Determine the (x, y) coordinate at the center of the cell enclosing the given text.  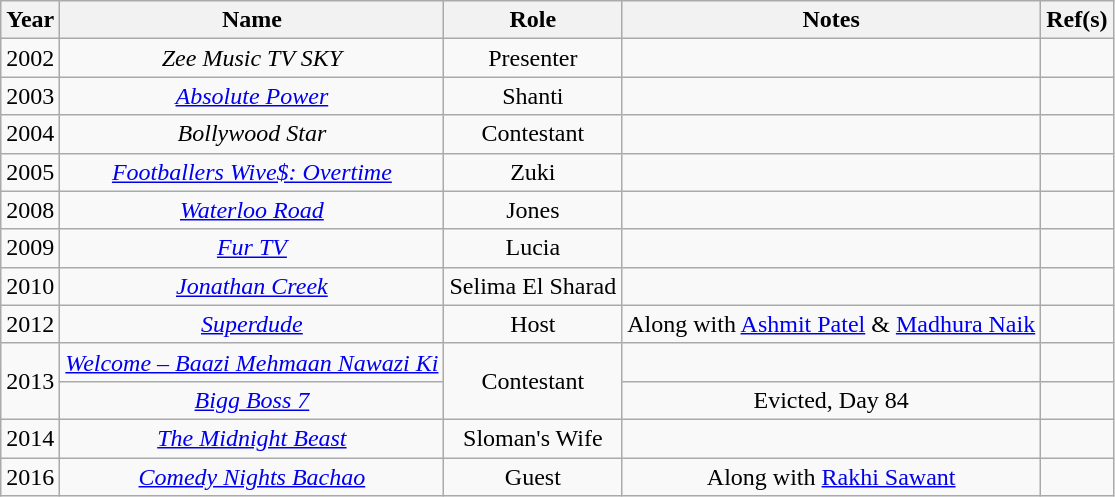
Along with Ashmit Patel & Madhura Naik (832, 324)
Zuki (533, 172)
2014 (30, 438)
Zee Music TV SKY (252, 58)
2012 (30, 324)
2009 (30, 248)
2002 (30, 58)
Role (533, 20)
Welcome – Baazi Mehmaan Nawazi Ki (252, 362)
Notes (832, 20)
Lucia (533, 248)
Comedy Nights Bachao (252, 477)
The Midnight Beast (252, 438)
Guest (533, 477)
Shanti (533, 96)
2013 (30, 381)
2004 (30, 134)
2010 (30, 286)
Name (252, 20)
Presenter (533, 58)
2003 (30, 96)
Evicted, Day 84 (832, 400)
Fur TV (252, 248)
2016 (30, 477)
Waterloo Road (252, 210)
Sloman's Wife (533, 438)
Ref(s) (1077, 20)
Host (533, 324)
Superdude (252, 324)
Jones (533, 210)
Bigg Boss 7 (252, 400)
Footballers Wive$: Overtime (252, 172)
Year (30, 20)
Jonathan Creek (252, 286)
2008 (30, 210)
Bollywood Star (252, 134)
Absolute Power (252, 96)
Selima El Sharad (533, 286)
Along with Rakhi Sawant (832, 477)
2005 (30, 172)
